Search for the cell housing the specified text and yield its (X, Y) center coordinate. 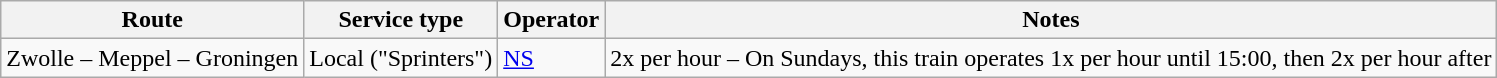
Local ("Sprinters") (401, 58)
Route (152, 20)
Zwolle – Meppel – Groningen (152, 58)
NS (552, 58)
2x per hour – On Sundays, this train operates 1x per hour until 15:00, then 2x per hour after (1051, 58)
Operator (552, 20)
Service type (401, 20)
Notes (1051, 20)
